Find where the given text appears and provide that cell's center as (x, y) coordinate. 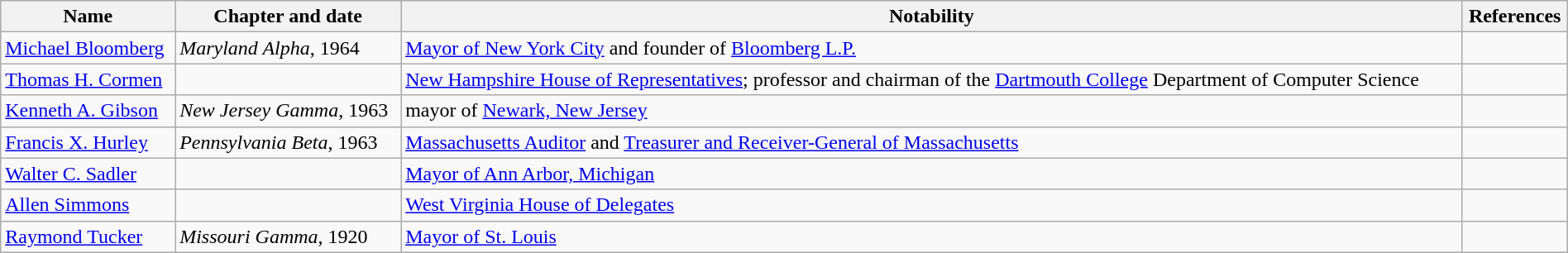
Massachusetts Auditor and Treasurer and Receiver-General of Massachusetts (931, 142)
West Virginia House of Delegates (931, 205)
Pennsylvania Beta, 1963 (288, 142)
mayor of Newark, New Jersey (931, 111)
New Hampshire House of Representatives; professor and chairman of the Dartmouth College Department of Computer Science (931, 79)
Name (88, 17)
Francis X. Hurley (88, 142)
Mayor of St. Louis (931, 236)
Chapter and date (288, 17)
Maryland Alpha, 1964 (288, 48)
Kenneth A. Gibson (88, 111)
References (1515, 17)
Notability (931, 17)
Thomas H. Cormen (88, 79)
Michael Bloomberg (88, 48)
New Jersey Gamma, 1963 (288, 111)
Allen Simmons (88, 205)
Walter C. Sadler (88, 174)
Raymond Tucker (88, 236)
Mayor of Ann Arbor, Michigan (931, 174)
Mayor of New York City and founder of Bloomberg L.P. (931, 48)
Missouri Gamma, 1920 (288, 236)
